Identify which cell holds the provided text, then report its (x, y) central coordinate. 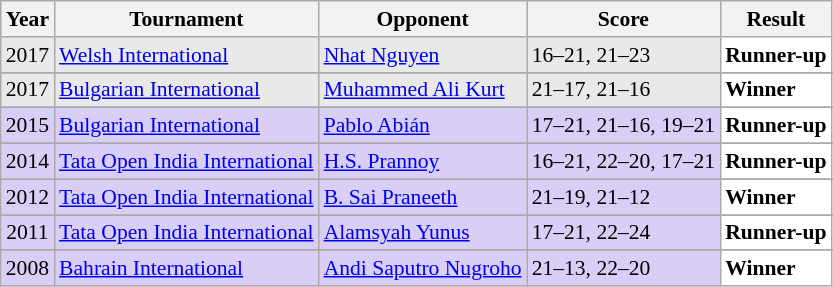
Opponent (423, 19)
2015 (28, 126)
21–13, 22–20 (624, 269)
21–19, 21–12 (624, 197)
Nhat Nguyen (423, 55)
17–21, 22–24 (624, 233)
Welsh International (186, 55)
Score (624, 19)
2012 (28, 197)
Muhammed Ali Kurt (423, 90)
Alamsyah Yunus (423, 233)
16–21, 21–23 (624, 55)
17–21, 21–16, 19–21 (624, 126)
Bahrain International (186, 269)
21–17, 21–16 (624, 90)
Result (776, 19)
Year (28, 19)
Pablo Abián (423, 126)
2011 (28, 233)
B. Sai Praneeth (423, 197)
2008 (28, 269)
Andi Saputro Nugroho (423, 269)
16–21, 22–20, 17–21 (624, 162)
H.S. Prannoy (423, 162)
Tournament (186, 19)
2014 (28, 162)
